Pinpoint the cell where the given text exists, returning its [X, Y] midpoint coordinate. 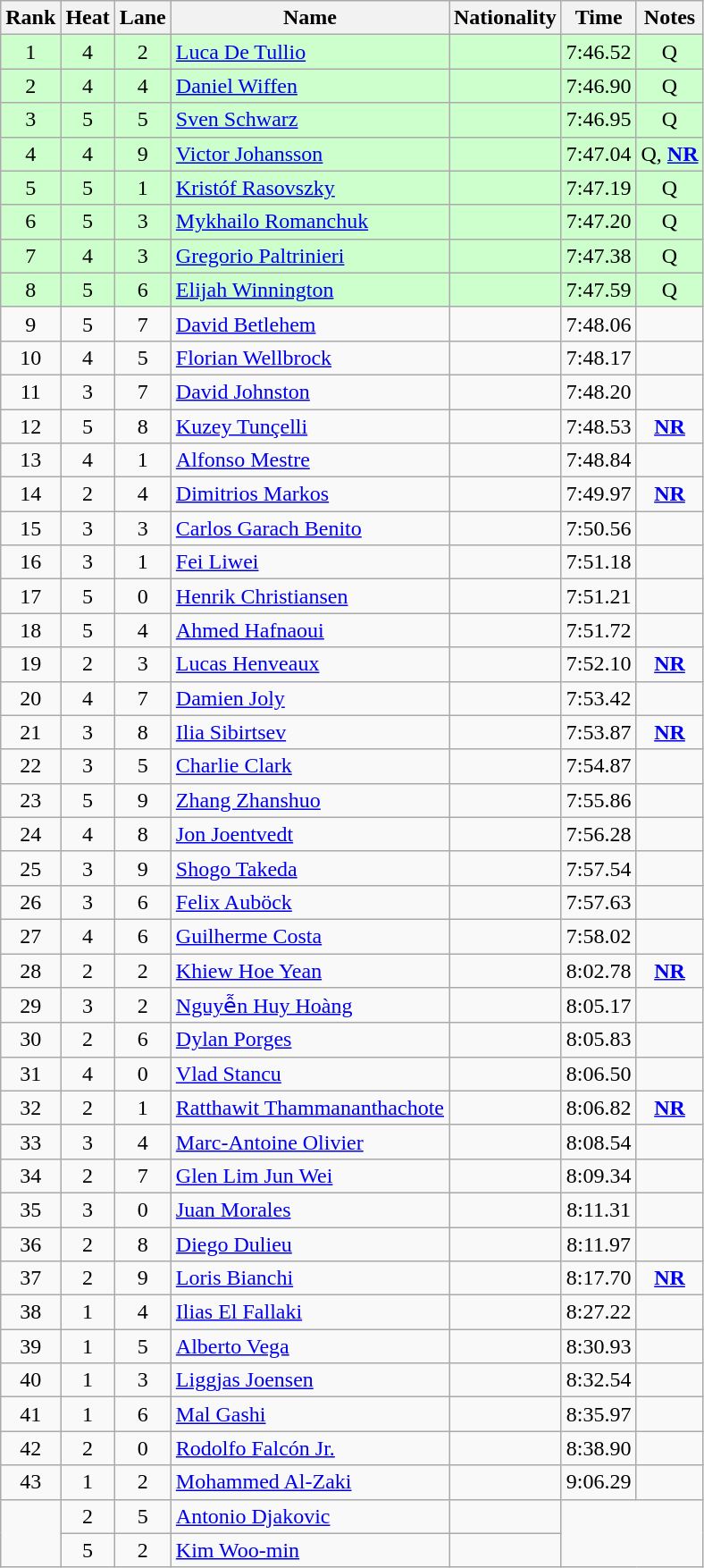
David Johnston [309, 392]
7:53.87 [599, 732]
Juan Morales [309, 1210]
Lucas Henveaux [309, 664]
7:55.86 [599, 800]
18 [30, 630]
7:48.84 [599, 460]
42 [30, 1448]
Mykhailo Romanchuk [309, 222]
Luca De Tullio [309, 52]
Felix Auböck [309, 902]
Rank [30, 18]
8:27.22 [599, 1312]
Marc-Antoine Olivier [309, 1142]
7:51.18 [599, 562]
24 [30, 834]
8:09.34 [599, 1176]
7:47.20 [599, 222]
8:17.70 [599, 1278]
9:06.29 [599, 1482]
7:46.52 [599, 52]
36 [30, 1243]
29 [30, 1006]
Charlie Clark [309, 766]
7:48.17 [599, 358]
8:06.50 [599, 1074]
Alfonso Mestre [309, 460]
32 [30, 1108]
Notes [670, 18]
7:58.02 [599, 936]
7:48.20 [599, 392]
8:30.93 [599, 1346]
8:11.31 [599, 1210]
Kuzey Tunçelli [309, 426]
15 [30, 528]
Diego Dulieu [309, 1243]
14 [30, 494]
7:57.63 [599, 902]
35 [30, 1210]
7:46.90 [599, 86]
Ratthawit Thammananthachote [309, 1108]
17 [30, 596]
Heat [88, 18]
Sven Schwarz [309, 120]
Gregorio Paltrinieri [309, 256]
11 [30, 392]
7:48.06 [599, 324]
Henrik Christiansen [309, 596]
31 [30, 1074]
Lane [143, 18]
Q, NR [670, 154]
Nguyễn Huy Hoàng [309, 1006]
Carlos Garach Benito [309, 528]
7:53.42 [599, 698]
Loris Bianchi [309, 1278]
Vlad Stancu [309, 1074]
Florian Wellbrock [309, 358]
Shogo Takeda [309, 868]
David Betlehem [309, 324]
8:11.97 [599, 1243]
Mohammed Al-Zaki [309, 1482]
43 [30, 1482]
8:06.82 [599, 1108]
30 [30, 1040]
20 [30, 698]
33 [30, 1142]
8:05.83 [599, 1040]
Victor Johansson [309, 154]
Kim Woo-min [309, 1550]
34 [30, 1176]
Name [309, 18]
8:35.97 [599, 1414]
7:56.28 [599, 834]
Fei Liwei [309, 562]
Dylan Porges [309, 1040]
7:52.10 [599, 664]
7:50.56 [599, 528]
Khiew Hoe Yean [309, 970]
7:47.59 [599, 290]
Glen Lim Jun Wei [309, 1176]
Elijah Winnington [309, 290]
26 [30, 902]
12 [30, 426]
40 [30, 1380]
Liggjas Joensen [309, 1380]
13 [30, 460]
Guilherme Costa [309, 936]
7:49.97 [599, 494]
7:54.87 [599, 766]
8:02.78 [599, 970]
7:47.19 [599, 188]
8:08.54 [599, 1142]
Alberto Vega [309, 1346]
Daniel Wiffen [309, 86]
7:46.95 [599, 120]
19 [30, 664]
7:47.38 [599, 256]
8:38.90 [599, 1448]
7:47.04 [599, 154]
Jon Joentvedt [309, 834]
7:51.21 [599, 596]
38 [30, 1312]
Zhang Zhanshuo [309, 800]
Time [599, 18]
37 [30, 1278]
8:32.54 [599, 1380]
27 [30, 936]
23 [30, 800]
8:05.17 [599, 1006]
Mal Gashi [309, 1414]
Nationality [505, 18]
22 [30, 766]
10 [30, 358]
41 [30, 1414]
Rodolfo Falcón Jr. [309, 1448]
39 [30, 1346]
Dimitrios Markos [309, 494]
Ilia Sibirtsev [309, 732]
7:48.53 [599, 426]
Ilias El Fallaki [309, 1312]
Ahmed Hafnaoui [309, 630]
21 [30, 732]
Damien Joly [309, 698]
25 [30, 868]
7:57.54 [599, 868]
28 [30, 970]
7:51.72 [599, 630]
Kristóf Rasovszky [309, 188]
16 [30, 562]
Antonio Djakovic [309, 1516]
